Return the [x, y] coordinate for the center point of the cell that contains the specified text.  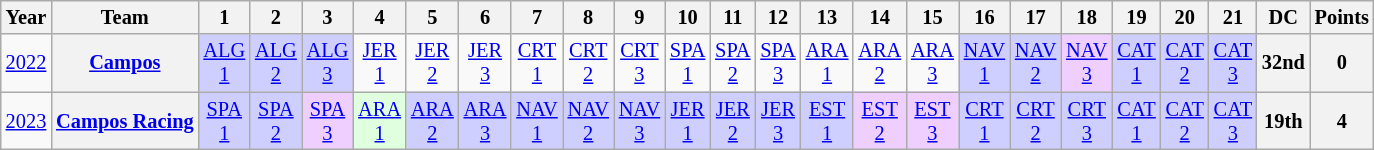
11 [732, 17]
Campos Racing [124, 121]
19th [1284, 121]
ALG3 [328, 63]
21 [1233, 17]
ALG2 [276, 63]
9 [640, 17]
EST3 [932, 121]
EST2 [880, 121]
19 [1136, 17]
15 [932, 17]
2023 [26, 121]
8 [588, 17]
17 [1036, 17]
ALG1 [224, 63]
16 [984, 17]
32nd [1284, 63]
EST1 [828, 121]
14 [880, 17]
7 [536, 17]
Year [26, 17]
6 [486, 17]
2 [276, 17]
Campos [124, 63]
DC [1284, 17]
18 [1086, 17]
13 [828, 17]
1 [224, 17]
12 [778, 17]
10 [688, 17]
5 [432, 17]
0 [1342, 63]
3 [328, 17]
Points [1342, 17]
2022 [26, 63]
20 [1185, 17]
Team [124, 17]
